Determine the (X, Y) coordinate at the center of the cell enclosing the given text.  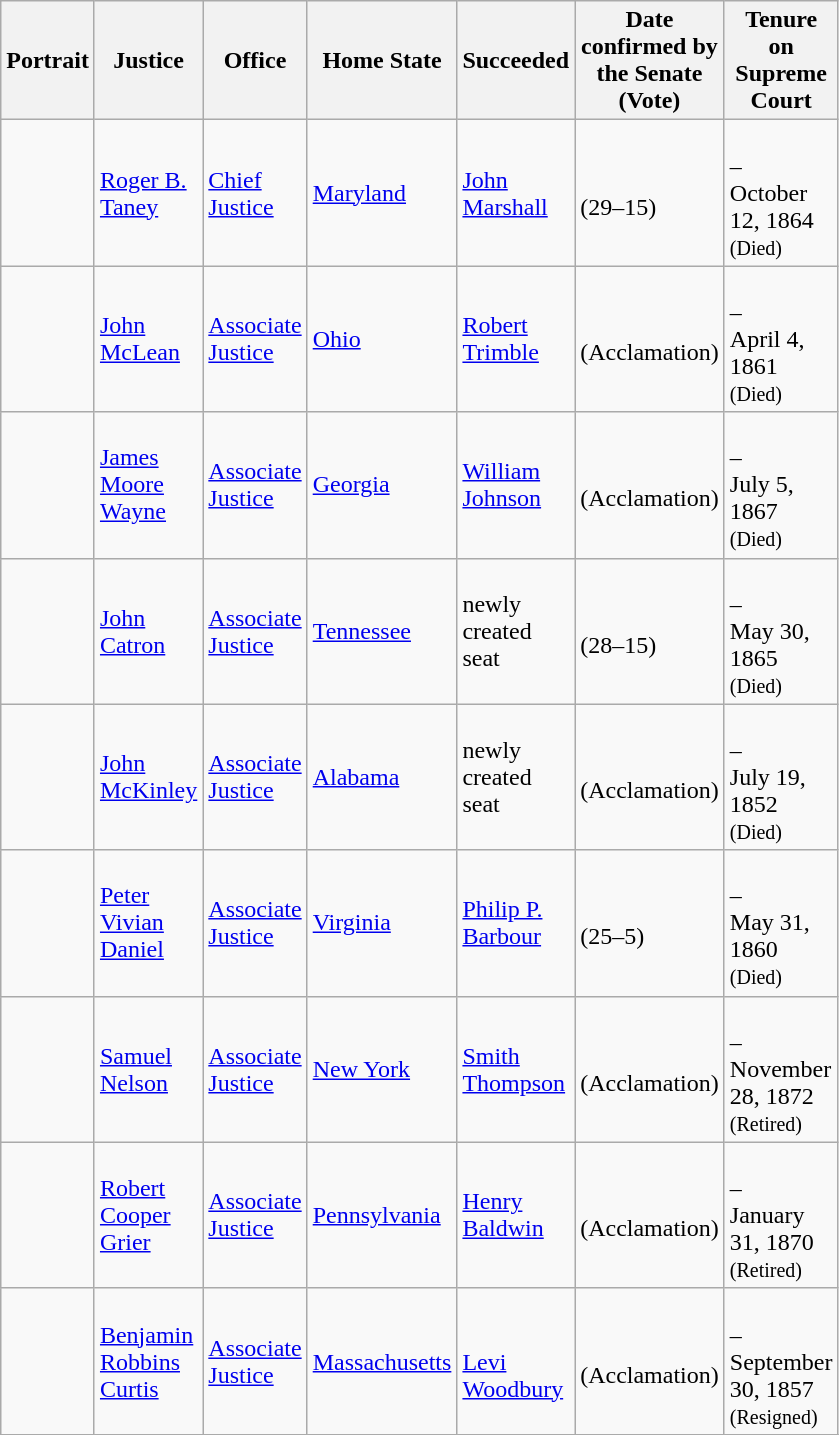
Georgia (382, 485)
(29–15) (650, 193)
Henry Baldwin (516, 1215)
Roger B. Taney (148, 193)
Succeeded (516, 60)
Alabama (382, 777)
Home State (382, 60)
John McLean (148, 339)
Smith Thompson (516, 1069)
Benjamin Robbins Curtis (148, 1361)
–May 30, 1865(Died) (781, 631)
Tennessee (382, 631)
Pennsylvania (382, 1215)
Chief Justice (255, 193)
–July 5, 1867(Died) (781, 485)
William Johnson (516, 485)
Samuel Nelson (148, 1069)
Robert Trimble (516, 339)
–May 31, 1860(Died) (781, 923)
Philip P. Barbour (516, 923)
James Moore Wayne (148, 485)
–September 30, 1857(Resigned) (781, 1361)
(28–15) (650, 631)
Peter Vivian Daniel (148, 923)
–October 12, 1864(Died) (781, 193)
Office (255, 60)
Massachusetts (382, 1361)
(25–5) (650, 923)
–April 4, 1861(Died) (781, 339)
Ohio (382, 339)
Tenure on Supreme Court (781, 60)
Robert Cooper Grier (148, 1215)
–July 19, 1852(Died) (781, 777)
John McKinley (148, 777)
Portrait (48, 60)
–January 31, 1870(Retired) (781, 1215)
John Marshall (516, 193)
Levi Woodbury (516, 1361)
Maryland (382, 193)
–November 28, 1872(Retired) (781, 1069)
Virginia (382, 923)
John Catron (148, 631)
Justice (148, 60)
New York (382, 1069)
Date confirmed by the Senate(Vote) (650, 60)
